From the cell containing the given text, extract its center point as (X, Y) coordinate. 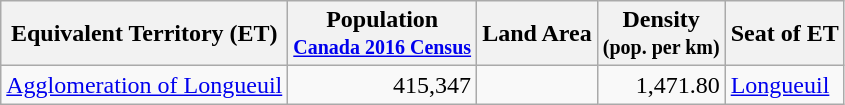
Density(pop. per km) (661, 34)
Seat of ET (784, 34)
1,471.80 (661, 85)
PopulationCanada 2016 Census (382, 34)
Equivalent Territory (ET) (144, 34)
Longueuil (784, 85)
Land Area (538, 34)
415,347 (382, 85)
Agglomeration of Longueuil (144, 85)
